Extract the (x, y) coordinate from the center of the cell holding the provided text.  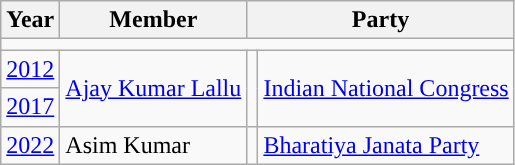
Year (30, 20)
2022 (30, 145)
Ajay Kumar Lallu (154, 88)
2017 (30, 107)
2012 (30, 69)
Indian National Congress (386, 88)
Asim Kumar (154, 145)
Member (154, 20)
Party (380, 20)
Bharatiya Janata Party (386, 145)
